Return (X, Y) of the center of cell containing provided text 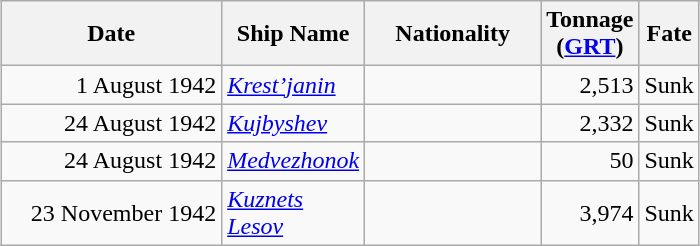
Medvezhonok (294, 161)
Date (112, 34)
Kuznets Lesov (294, 212)
Nationality (453, 34)
2,513 (590, 85)
Fate (669, 34)
Ship Name (294, 34)
50 (590, 161)
Kujbyshev (294, 123)
3,974 (590, 212)
2,332 (590, 123)
Krest’janin (294, 85)
1 August 1942 (112, 85)
Tonnage (GRT) (590, 34)
23 November 1942 (112, 212)
